From the cell containing the given text, extract its center point as (X, Y) coordinate. 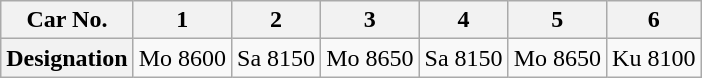
Designation (67, 58)
6 (654, 20)
1 (182, 20)
2 (276, 20)
4 (464, 20)
5 (557, 20)
Car No. (67, 20)
Mo 8600 (182, 58)
3 (370, 20)
Ku 8100 (654, 58)
